Scan for the cell matching the given text and deliver its (X, Y) coordinate at center. 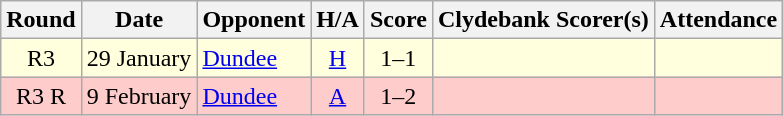
H (338, 58)
Round (41, 20)
Clydebank Scorer(s) (543, 20)
9 February (139, 96)
H/A (338, 20)
A (338, 96)
Score (398, 20)
Date (139, 20)
29 January (139, 58)
R3 R (41, 96)
1–2 (398, 96)
1–1 (398, 58)
Attendance (718, 20)
Opponent (254, 20)
R3 (41, 58)
